Locate the cell with the specified text and output its (x, y) center coordinate. 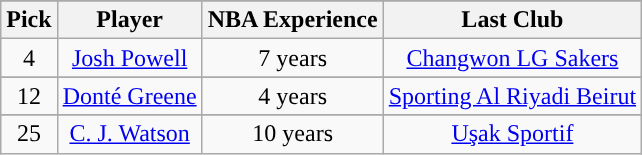
Pick (29, 20)
C. J. Watson (130, 134)
Player (130, 20)
Changwon LG Sakers (512, 58)
10 years (292, 134)
NBA Experience (292, 20)
Uşak Sportif (512, 134)
25 (29, 134)
7 years (292, 58)
4 (29, 58)
Last Club (512, 20)
Donté Greene (130, 96)
Josh Powell (130, 58)
4 years (292, 96)
Sporting Al Riyadi Beirut (512, 96)
12 (29, 96)
